Capture the cell that displays the provided text and extract its [X, Y] central coordinate. 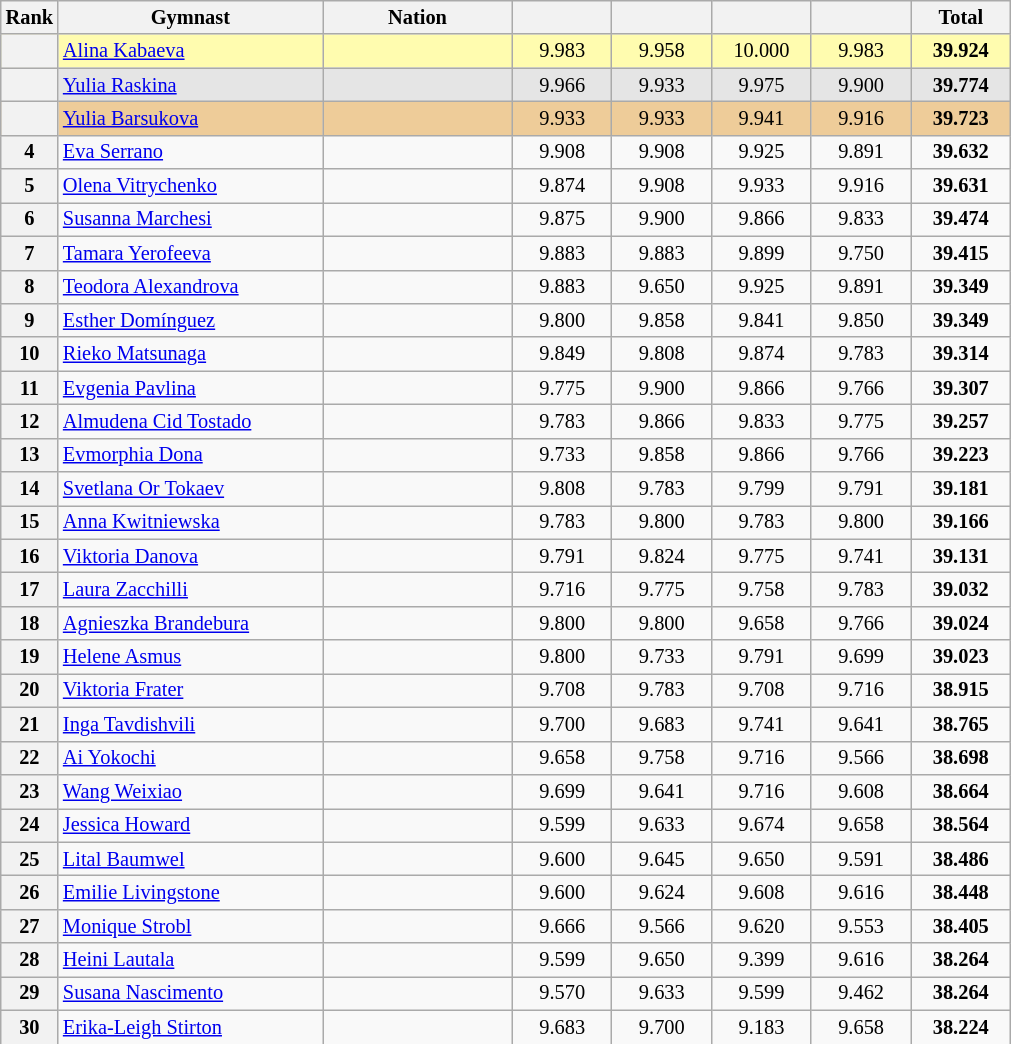
Rieko Matsunaga [190, 354]
39.307 [961, 388]
Tamara Yerofeeva [190, 253]
5 [30, 186]
Heini Lautala [190, 960]
38.698 [961, 758]
39.632 [961, 152]
9.666 [562, 926]
Alina Kabaeva [190, 51]
27 [30, 926]
38.765 [961, 724]
29 [30, 993]
Agnieszka Brandebura [190, 623]
Helene Asmus [190, 657]
39.131 [961, 556]
10.000 [762, 51]
15 [30, 522]
Teodora Alexandrova [190, 287]
9.899 [762, 253]
38.486 [961, 859]
6 [30, 219]
Esther Domínguez [190, 320]
9.941 [762, 118]
39.723 [961, 118]
9.958 [662, 51]
Evmorphia Dona [190, 455]
Monique Strobl [190, 926]
9.591 [861, 859]
Susana Nascimento [190, 993]
Nation [418, 17]
25 [30, 859]
Viktoria Danova [190, 556]
Emilie Livingstone [190, 892]
Viktoria Frater [190, 690]
9.750 [861, 253]
13 [30, 455]
Ai Yokochi [190, 758]
Almudena Cid Tostado [190, 421]
Eva Serrano [190, 152]
39.181 [961, 489]
9.645 [662, 859]
19 [30, 657]
9.799 [762, 489]
Olena Vitrychenko [190, 186]
38.448 [961, 892]
Rank [30, 17]
9 [30, 320]
Wang Weixiao [190, 791]
22 [30, 758]
Gymnast [190, 17]
10 [30, 354]
38.664 [961, 791]
14 [30, 489]
39.415 [961, 253]
39.924 [961, 51]
8 [30, 287]
26 [30, 892]
38.405 [961, 926]
12 [30, 421]
Svetlana Or Tokaev [190, 489]
Erika-Leigh Stirton [190, 1027]
16 [30, 556]
9.875 [562, 219]
39.774 [961, 85]
4 [30, 152]
9.850 [861, 320]
9.624 [662, 892]
Lital Baumwel [190, 859]
Laura Zacchilli [190, 589]
9.553 [861, 926]
9.674 [762, 825]
9.975 [762, 85]
9.399 [762, 960]
24 [30, 825]
9.841 [762, 320]
38.915 [961, 690]
Jessica Howard [190, 825]
Anna Kwitniewska [190, 522]
Susanna Marchesi [190, 219]
11 [30, 388]
39.166 [961, 522]
9.462 [861, 993]
39.023 [961, 657]
39.314 [961, 354]
39.032 [961, 589]
Total [961, 17]
39.474 [961, 219]
38.564 [961, 825]
39.631 [961, 186]
9.620 [762, 926]
Yulia Raskina [190, 85]
9.966 [562, 85]
38.224 [961, 1027]
39.223 [961, 455]
9.183 [762, 1027]
39.024 [961, 623]
21 [30, 724]
17 [30, 589]
Yulia Barsukova [190, 118]
23 [30, 791]
28 [30, 960]
39.257 [961, 421]
9.570 [562, 993]
Inga Tavdishvili [190, 724]
Evgenia Pavlina [190, 388]
30 [30, 1027]
9.849 [562, 354]
7 [30, 253]
20 [30, 690]
9.824 [662, 556]
18 [30, 623]
